Pinpoint the cell where the given text exists, returning its [X, Y] midpoint coordinate. 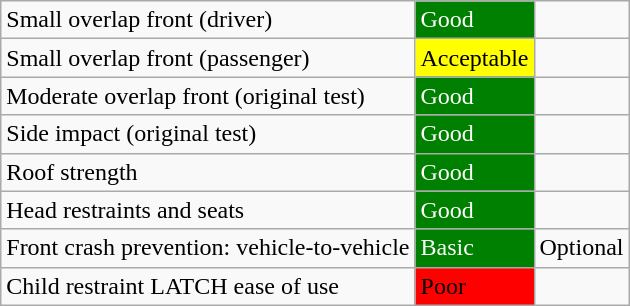
Side impact (original test) [208, 134]
Small overlap front (driver) [208, 20]
Head restraints and seats [208, 210]
Acceptable [474, 58]
Optional [582, 248]
Basic [474, 248]
Poor [474, 286]
Roof strength [208, 172]
Small overlap front (passenger) [208, 58]
Child restraint LATCH ease of use [208, 286]
Front crash prevention: vehicle-to-vehicle [208, 248]
Moderate overlap front (original test) [208, 96]
